Return the (x, y) coordinate for the center point of the cell that contains the specified text.  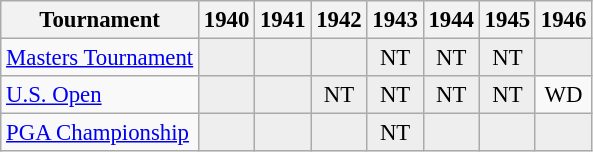
1945 (507, 20)
1946 (563, 20)
1943 (395, 20)
1941 (283, 20)
U.S. Open (100, 95)
Masters Tournament (100, 58)
1940 (227, 20)
WD (563, 95)
PGA Championship (100, 133)
Tournament (100, 20)
1942 (339, 20)
1944 (451, 20)
